Search for the cell housing the specified text and yield its [x, y] center coordinate. 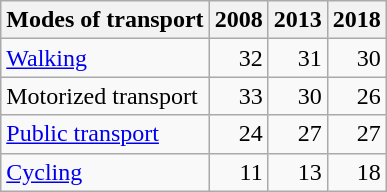
31 [298, 58]
11 [238, 172]
Public transport [105, 134]
2008 [238, 20]
13 [298, 172]
24 [238, 134]
Walking [105, 58]
Cycling [105, 172]
Motorized transport [105, 96]
26 [356, 96]
Modes of transport [105, 20]
2013 [298, 20]
33 [238, 96]
32 [238, 58]
2018 [356, 20]
18 [356, 172]
